Identify which cell holds the provided text, then report its (x, y) central coordinate. 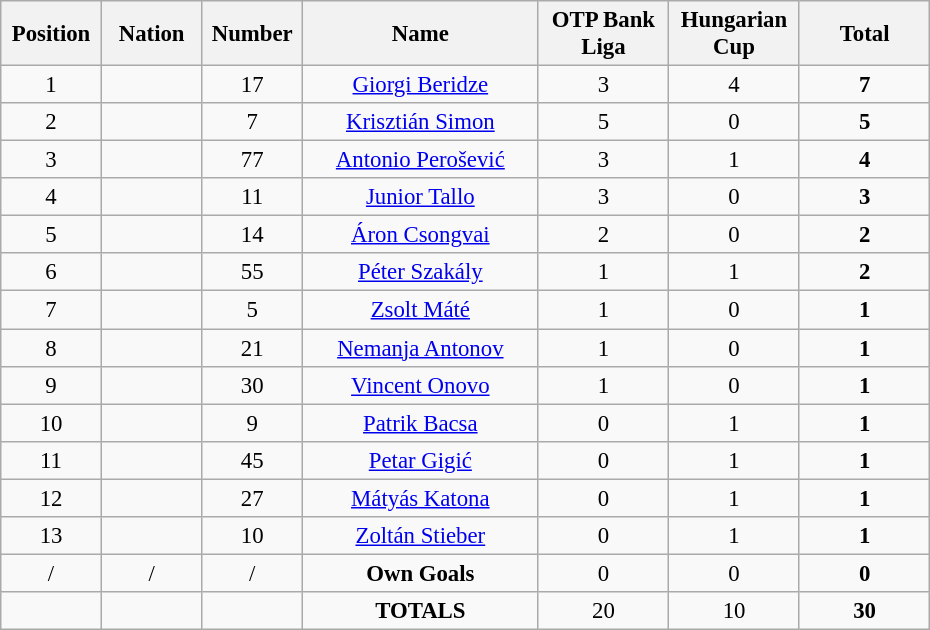
55 (252, 273)
Vincent Onovo (421, 385)
8 (52, 348)
27 (252, 498)
Own Goals (421, 573)
77 (252, 160)
6 (52, 273)
Antonio Perošević (421, 160)
Total (864, 34)
Zsolt Máté (421, 310)
Áron Csongvai (421, 235)
Mátyás Katona (421, 498)
Péter Szakály (421, 273)
45 (252, 460)
21 (252, 348)
Position (52, 34)
Junior Tallo (421, 197)
Giorgi Beridze (421, 85)
Nation (152, 34)
OTP Bank Liga (604, 34)
Zoltán Stieber (421, 536)
Name (421, 34)
17 (252, 85)
Patrik Bacsa (421, 423)
Hungarian Cup (734, 34)
13 (52, 536)
20 (604, 611)
14 (252, 235)
TOTALS (421, 611)
Number (252, 34)
Krisztián Simon (421, 122)
Nemanja Antonov (421, 348)
12 (52, 498)
Petar Gigić (421, 460)
